Search for the cell housing the specified text and yield its [X, Y] center coordinate. 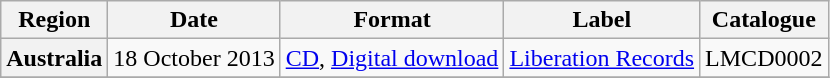
Liberation Records [602, 58]
Catalogue [764, 20]
Label [602, 20]
LMCD0002 [764, 58]
Date [194, 20]
18 October 2013 [194, 58]
Region [54, 20]
CD, Digital download [392, 58]
Australia [54, 58]
Format [392, 20]
